Search for the cell housing the specified text and yield its [X, Y] center coordinate. 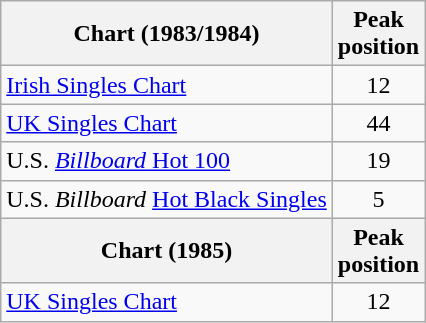
44 [378, 123]
5 [378, 199]
Chart (1983/1984) [167, 34]
U.S. Billboard Hot Black Singles [167, 199]
Chart (1985) [167, 250]
U.S. Billboard Hot 100 [167, 161]
19 [378, 161]
Irish Singles Chart [167, 85]
